Scan for the cell matching the given text and deliver its [x, y] coordinate at center. 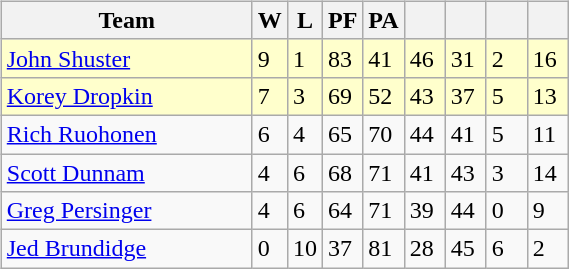
PF [342, 20]
16 [548, 58]
46 [424, 58]
11 [548, 134]
83 [342, 58]
W [270, 20]
10 [304, 249]
39 [424, 211]
31 [466, 58]
L [304, 20]
65 [342, 134]
Jed Brundidge [126, 249]
28 [424, 249]
7 [270, 96]
Rich Ruohonen [126, 134]
45 [466, 249]
Scott Dunnam [126, 173]
69 [342, 96]
64 [342, 211]
Greg Persinger [126, 211]
13 [548, 96]
John Shuster [126, 58]
14 [548, 173]
70 [384, 134]
PA [384, 20]
52 [384, 96]
Korey Dropkin [126, 96]
1 [304, 58]
81 [384, 249]
68 [342, 173]
Team [126, 20]
